Extract the (x, y) coordinate from the center of the cell holding the provided text.  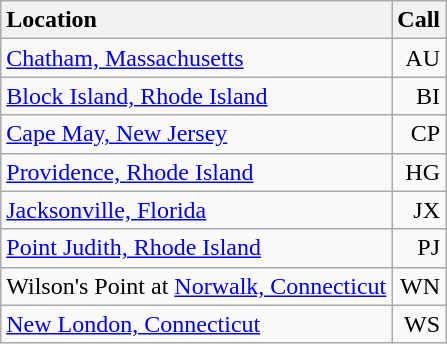
Wilson's Point at Norwalk, Connecticut (196, 286)
New London, Connecticut (196, 324)
JX (419, 210)
WN (419, 286)
HG (419, 172)
Providence, Rhode Island (196, 172)
Location (196, 20)
BI (419, 96)
WS (419, 324)
Jacksonville, Florida (196, 210)
Block Island, Rhode Island (196, 96)
Point Judith, Rhode Island (196, 248)
Call (419, 20)
Cape May, New Jersey (196, 134)
AU (419, 58)
PJ (419, 248)
CP (419, 134)
Chatham, Massachusetts (196, 58)
